Search for the cell housing the specified text and yield its (x, y) center coordinate. 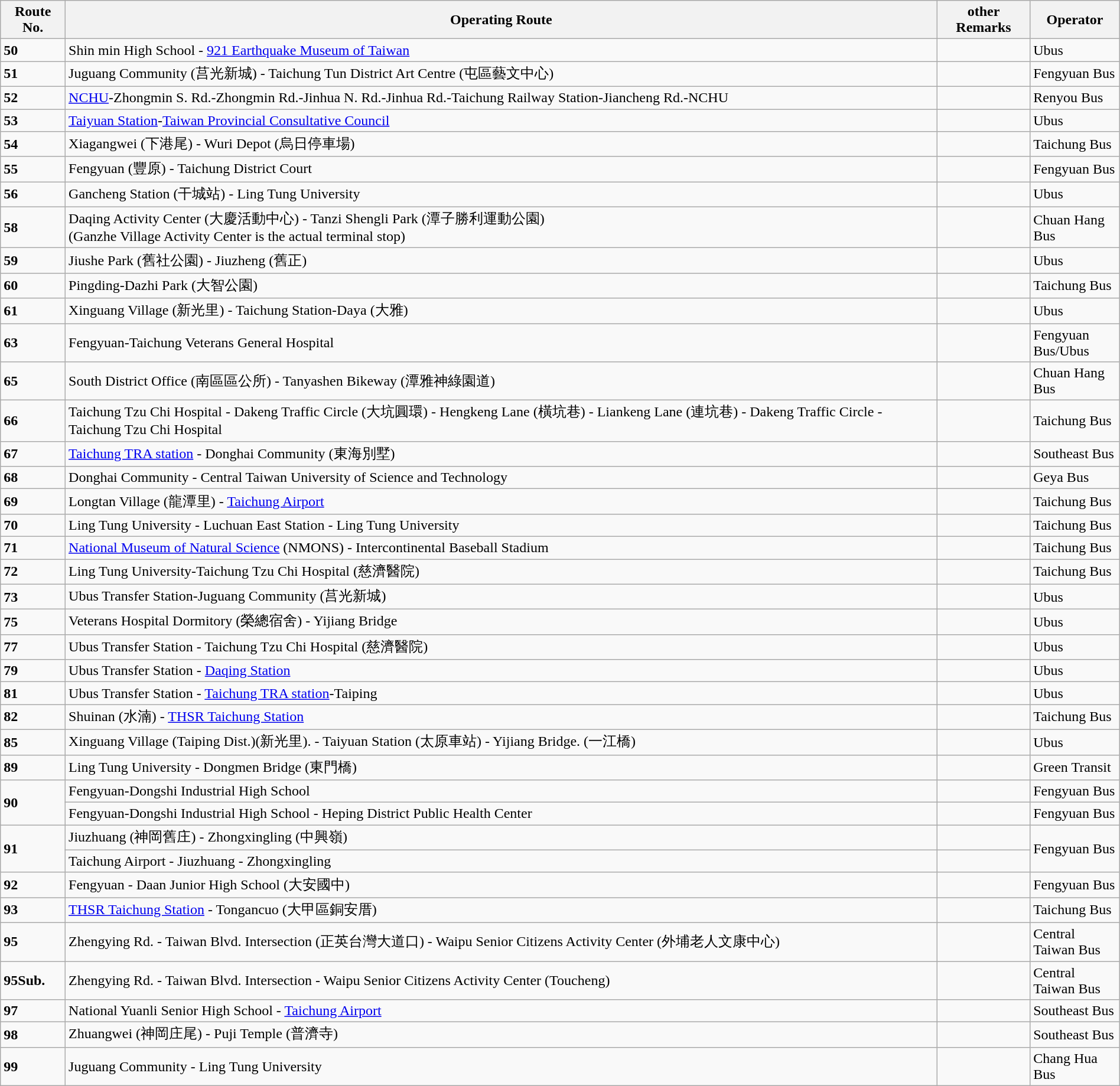
95Sub. (33, 980)
Zhengying Rd. - Taiwan Blvd. Intersection - Waipu Senior Citizens Activity Center (Toucheng) (502, 980)
Fengyuan Bus/Ubus (1075, 343)
60 (33, 286)
66 (33, 421)
71 (33, 547)
97 (33, 1011)
Operator (1075, 20)
54 (33, 144)
Gancheng Station (干城站) - Ling Tung University (502, 195)
Chang Hua Bus (1075, 1067)
Fengyuan-Dongshi Industrial High School (502, 791)
Geya Bus (1075, 478)
South District Office (南區區公所) - Tanyashen Bikeway (潭雅神綠園道) (502, 381)
Shuinan (水湳) - THSR Taichung Station (502, 717)
Renyou Bus (1075, 97)
77 (33, 647)
Xinguang Village (Taiping Dist.)(新光里). - Taiyuan Station (太原車站) - Yijiang Bridge. (一江橋) (502, 742)
Ling Tung University - Luchuan East Station - Ling Tung University (502, 525)
Donghai Community - Central Taiwan University of Science and Technology (502, 478)
51 (33, 74)
95 (33, 941)
Zhuangwei (神岡庄尾) - Puji Temple (普濟寺) (502, 1035)
Fengyuan-Taichung Veterans General Hospital (502, 343)
other Remarks (983, 20)
Green Transit (1075, 768)
53 (33, 120)
91 (33, 849)
68 (33, 478)
52 (33, 97)
Ling Tung University-Taichung Tzu Chi Hospital (慈濟醫院) (502, 572)
Xiagangwei (下港尾) - Wuri Depot (烏日停車場) (502, 144)
NCHU-Zhongmin S. Rd.-Zhongmin Rd.-Jinhua N. Rd.-Jinhua Rd.-Taichung Railway Station-Jiancheng Rd.-NCHU (502, 97)
Ling Tung University - Dongmen Bridge (東門橋) (502, 768)
Longtan Village (龍潭里) - Taichung Airport (502, 502)
55 (33, 169)
Taiyuan Station-Taiwan Provincial Consultative Council (502, 120)
70 (33, 525)
Fengyuan (豐原) - Taichung District Court (502, 169)
Taichung Airport - Jiuzhuang - Zhongxingling (502, 861)
82 (33, 717)
81 (33, 693)
61 (33, 311)
75 (33, 622)
89 (33, 768)
Juguang Community (莒光新城) - Taichung Tun District Art Centre (屯區藝文中心) (502, 74)
Jiuzhuang (神岡舊庄) - Zhongxingling (中興嶺) (502, 837)
Taichung TRA station - Donghai Community (東海別墅) (502, 454)
Juguang Community - Ling Tung University (502, 1067)
Daqing Activity Center (大慶活動中心) - Tanzi Shengli Park (潭子勝利運動公園)(Ganzhe Village Activity Center is the actual terminal stop) (502, 227)
67 (33, 454)
Ubus Transfer Station - Daqing Station (502, 671)
Shin min High School - 921 Earthquake Museum of Taiwan (502, 50)
Route No. (33, 20)
92 (33, 885)
85 (33, 742)
THSR Taichung Station - Tongancuo (大甲區銅安厝) (502, 911)
90 (33, 803)
93 (33, 911)
65 (33, 381)
National Museum of Natural Science (NMONS) - Intercontinental Baseball Stadium (502, 547)
Pingding-Dazhi Park (大智公園) (502, 286)
Jiushe Park (舊社公園) - Jiuzheng (舊正) (502, 261)
National Yuanli Senior High School - Taichung Airport (502, 1011)
Veterans Hospital Dormitory (榮總宿舍) - Yijiang Bridge (502, 622)
59 (33, 261)
73 (33, 596)
Ubus Transfer Station - Taichung Tzu Chi Hospital (慈濟醫院) (502, 647)
Fengyuan-Dongshi Industrial High School - Heping District Public Health Center (502, 814)
Zhengying Rd. - Taiwan Blvd. Intersection (正英台灣大道口) - Waipu Senior Citizens Activity Center (外埔老人文康中心) (502, 941)
72 (33, 572)
63 (33, 343)
50 (33, 50)
Xinguang Village (新光里) - Taichung Station-Daya (大雅) (502, 311)
98 (33, 1035)
69 (33, 502)
99 (33, 1067)
Operating Route (502, 20)
Ubus Transfer Station-Juguang Community (莒光新城) (502, 596)
Ubus Transfer Station - Taichung TRA station-Taiping (502, 693)
Fengyuan - Daan Junior High School (大安國中) (502, 885)
56 (33, 195)
79 (33, 671)
58 (33, 227)
